Scan for the cell matching the given text and deliver its (x, y) coordinate at center. 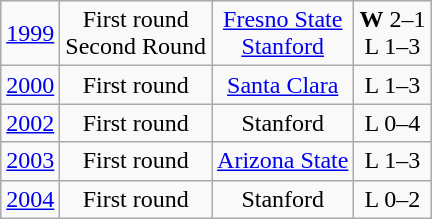
W 2–1L 1–3 (392, 34)
Santa Clara (283, 85)
2004 (30, 199)
1999 (30, 34)
L 0–2 (392, 199)
First roundSecond Round (136, 34)
2000 (30, 85)
Fresno StateStanford (283, 34)
2003 (30, 161)
Arizona State (283, 161)
2002 (30, 123)
L 0–4 (392, 123)
